From the cell containing the given text, extract its center point as (x, y) coordinate. 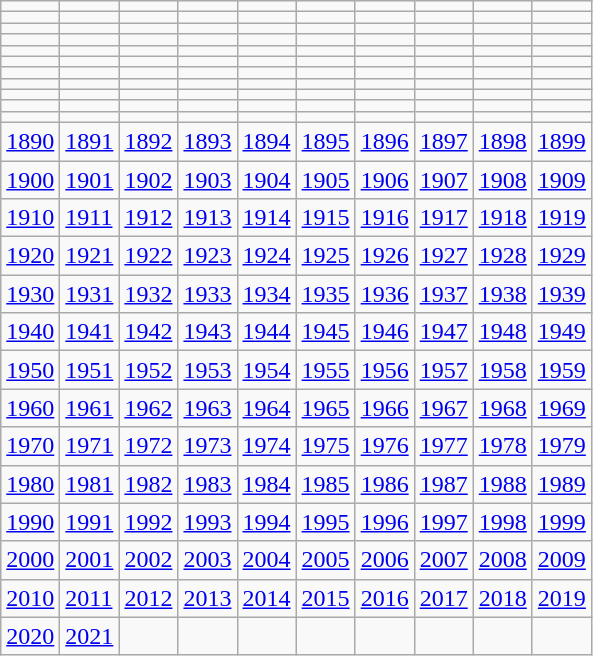
1973 (208, 446)
1965 (326, 408)
1917 (444, 218)
1927 (444, 256)
1891 (90, 141)
1911 (90, 218)
1930 (30, 294)
1910 (30, 218)
1980 (30, 484)
2016 (384, 598)
1942 (148, 332)
1969 (562, 408)
1940 (30, 332)
1939 (562, 294)
1958 (502, 370)
1966 (384, 408)
2006 (384, 560)
1968 (502, 408)
1922 (148, 256)
1977 (444, 446)
1899 (562, 141)
2011 (90, 598)
1900 (30, 179)
1985 (326, 484)
1902 (148, 179)
1938 (502, 294)
1944 (266, 332)
1967 (444, 408)
2018 (502, 598)
1945 (326, 332)
2012 (148, 598)
1936 (384, 294)
1924 (266, 256)
1995 (326, 522)
1993 (208, 522)
1913 (208, 218)
1981 (90, 484)
1907 (444, 179)
1964 (266, 408)
1955 (326, 370)
1925 (326, 256)
1931 (90, 294)
1909 (562, 179)
1890 (30, 141)
1975 (326, 446)
1979 (562, 446)
1956 (384, 370)
1972 (148, 446)
1941 (90, 332)
1949 (562, 332)
1959 (562, 370)
1998 (502, 522)
2021 (90, 636)
1916 (384, 218)
2015 (326, 598)
1895 (326, 141)
1921 (90, 256)
1943 (208, 332)
2004 (266, 560)
1951 (90, 370)
1946 (384, 332)
1996 (384, 522)
1904 (266, 179)
1984 (266, 484)
1894 (266, 141)
1950 (30, 370)
1919 (562, 218)
1971 (90, 446)
1948 (502, 332)
1892 (148, 141)
1903 (208, 179)
2003 (208, 560)
1933 (208, 294)
1983 (208, 484)
2014 (266, 598)
1953 (208, 370)
1928 (502, 256)
1997 (444, 522)
1926 (384, 256)
1992 (148, 522)
1932 (148, 294)
1954 (266, 370)
2002 (148, 560)
1947 (444, 332)
2001 (90, 560)
1935 (326, 294)
2013 (208, 598)
1987 (444, 484)
1923 (208, 256)
2008 (502, 560)
1962 (148, 408)
1896 (384, 141)
1905 (326, 179)
1912 (148, 218)
2019 (562, 598)
2020 (30, 636)
1991 (90, 522)
1915 (326, 218)
1961 (90, 408)
2007 (444, 560)
1952 (148, 370)
1897 (444, 141)
1970 (30, 446)
1976 (384, 446)
1918 (502, 218)
1974 (266, 446)
1901 (90, 179)
1906 (384, 179)
1999 (562, 522)
1908 (502, 179)
1978 (502, 446)
1960 (30, 408)
1990 (30, 522)
1934 (266, 294)
1914 (266, 218)
2005 (326, 560)
1989 (562, 484)
1988 (502, 484)
2000 (30, 560)
1893 (208, 141)
1986 (384, 484)
1994 (266, 522)
1982 (148, 484)
1937 (444, 294)
1920 (30, 256)
1957 (444, 370)
2017 (444, 598)
1898 (502, 141)
2009 (562, 560)
1929 (562, 256)
2010 (30, 598)
1963 (208, 408)
